Scan for the cell matching the given text and deliver its (x, y) coordinate at center. 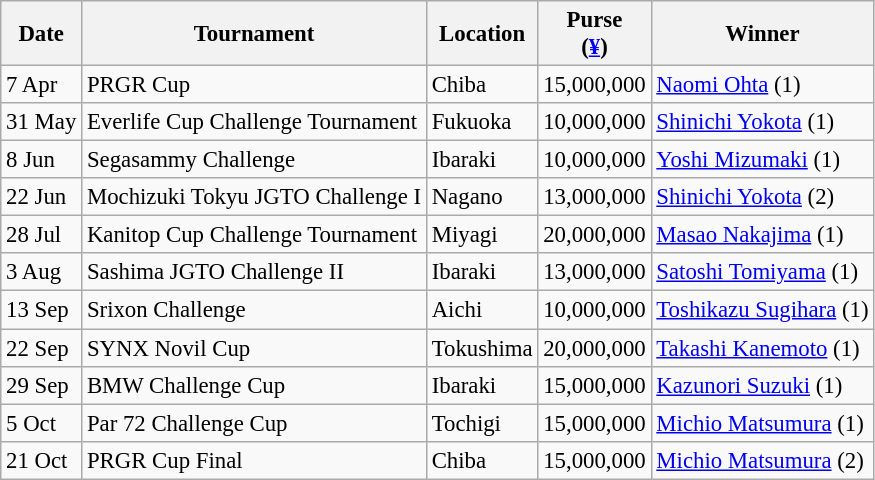
Yoshi Mizumaki (1) (762, 160)
3 Aug (42, 273)
Fukuoka (482, 122)
22 Sep (42, 348)
Michio Matsumura (2) (762, 460)
Kazunori Suzuki (1) (762, 385)
Nagano (482, 197)
Sashima JGTO Challenge II (254, 273)
7 Apr (42, 85)
22 Jun (42, 197)
Michio Matsumura (1) (762, 423)
Toshikazu Sugihara (1) (762, 310)
Masao Nakajima (1) (762, 235)
Shinichi Yokota (1) (762, 122)
Shinichi Yokota (2) (762, 197)
Srixon Challenge (254, 310)
Segasammy Challenge (254, 160)
PRGR Cup Final (254, 460)
Takashi Kanemoto (1) (762, 348)
Everlife Cup Challenge Tournament (254, 122)
Purse(¥) (594, 34)
31 May (42, 122)
28 Jul (42, 235)
8 Jun (42, 160)
SYNX Novil Cup (254, 348)
13 Sep (42, 310)
Satoshi Tomiyama (1) (762, 273)
Tochigi (482, 423)
29 Sep (42, 385)
PRGR Cup (254, 85)
Kanitop Cup Challenge Tournament (254, 235)
Date (42, 34)
Location (482, 34)
Winner (762, 34)
5 Oct (42, 423)
Mochizuki Tokyu JGTO Challenge I (254, 197)
21 Oct (42, 460)
Tournament (254, 34)
Tokushima (482, 348)
BMW Challenge Cup (254, 385)
Par 72 Challenge Cup (254, 423)
Naomi Ohta (1) (762, 85)
Miyagi (482, 235)
Aichi (482, 310)
